Search for the cell housing the specified text and yield its (x, y) center coordinate. 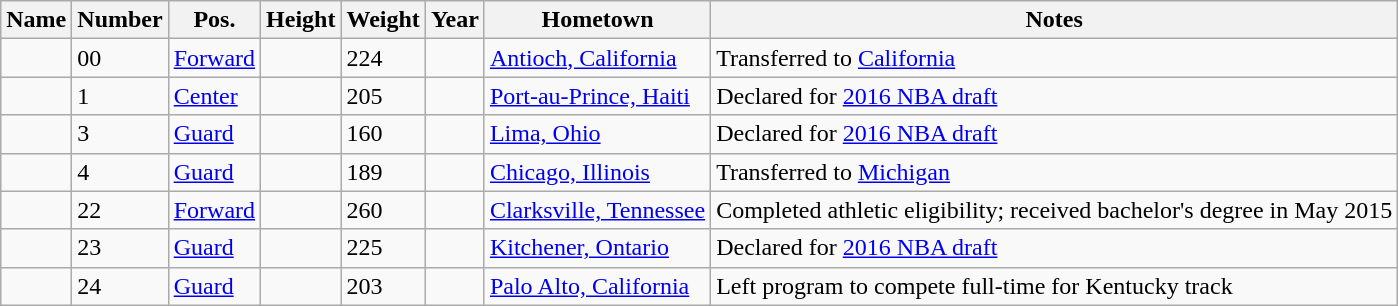
224 (383, 58)
Height (301, 20)
Palo Alto, California (597, 286)
Transferred to Michigan (1054, 172)
Kitchener, Ontario (597, 248)
260 (383, 210)
Center (214, 96)
Clarksville, Tennessee (597, 210)
203 (383, 286)
Weight (383, 20)
3 (120, 134)
225 (383, 248)
24 (120, 286)
Chicago, Illinois (597, 172)
Name (36, 20)
00 (120, 58)
205 (383, 96)
Port-au-Prince, Haiti (597, 96)
Completed athletic eligibility; received bachelor's degree in May 2015 (1054, 210)
Hometown (597, 20)
1 (120, 96)
160 (383, 134)
23 (120, 248)
Antioch, California (597, 58)
Notes (1054, 20)
Year (454, 20)
Left program to compete full-time for Kentucky track (1054, 286)
4 (120, 172)
22 (120, 210)
Transferred to California (1054, 58)
189 (383, 172)
Lima, Ohio (597, 134)
Pos. (214, 20)
Number (120, 20)
